Return (X, Y) of the center of cell containing provided text 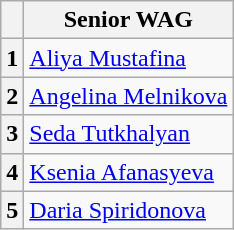
Aliya Mustafina (128, 58)
Angelina Melnikova (128, 96)
Ksenia Afanasyeva (128, 172)
2 (12, 96)
3 (12, 134)
4 (12, 172)
Daria Spiridonova (128, 210)
1 (12, 58)
Senior WAG (128, 20)
Seda Tutkhalyan (128, 134)
5 (12, 210)
